Find where the given text appears and provide that cell's center as [X, Y] coordinate. 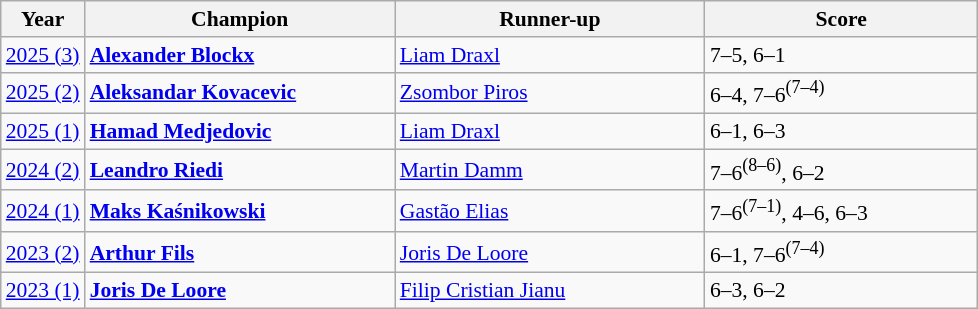
2023 (2) [43, 252]
Aleksandar Kovacevic [240, 92]
Year [43, 19]
6–1, 6–3 [842, 132]
Champion [240, 19]
Runner-up [550, 19]
Gastão Elias [550, 212]
Martin Damm [550, 170]
6–3, 6–2 [842, 291]
7–6(7–1), 4–6, 6–3 [842, 212]
Filip Cristian Jianu [550, 291]
2023 (1) [43, 291]
Zsombor Piros [550, 92]
6–4, 7–6(7–4) [842, 92]
Hamad Medjedovic [240, 132]
6–1, 7–6(7–4) [842, 252]
2024 (2) [43, 170]
Leandro Riedi [240, 170]
Alexander Blockx [240, 55]
2025 (2) [43, 92]
2024 (1) [43, 212]
2025 (3) [43, 55]
Score [842, 19]
Arthur Fils [240, 252]
7–6(8–6), 6–2 [842, 170]
Maks Kaśnikowski [240, 212]
2025 (1) [43, 132]
7–5, 6–1 [842, 55]
